Search for the cell housing the specified text and yield its [X, Y] center coordinate. 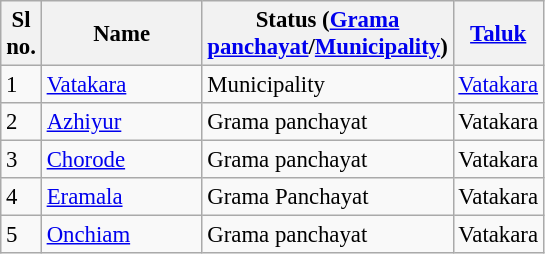
5 [22, 235]
Azhiyur [122, 122]
3 [22, 160]
Chorode [122, 160]
Name [122, 34]
2 [22, 122]
Grama Panchayat [328, 197]
Sl no. [22, 34]
4 [22, 197]
1 [22, 85]
Municipality [328, 85]
Taluk [498, 34]
Onchiam [122, 235]
Eramala [122, 197]
Status (Grama panchayat/Municipality) [328, 34]
